Search for the cell housing the specified text and yield its (x, y) center coordinate. 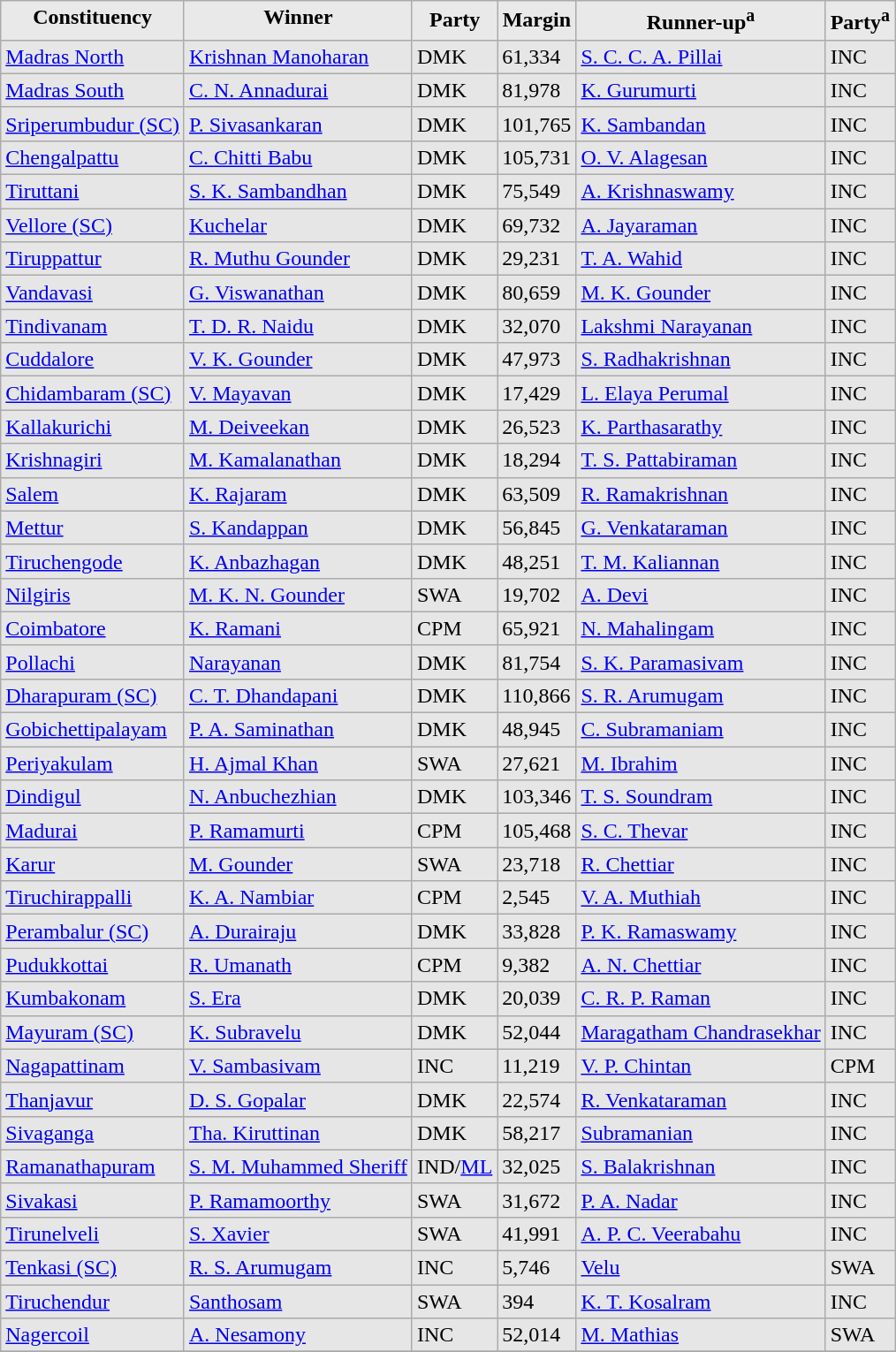
Kallakurichi (93, 427)
Vellore (SC) (93, 225)
Sivakasi (93, 1200)
V. P. Chintan (701, 1066)
V. K. Gounder (298, 360)
Runner-upa (701, 21)
58,217 (537, 1133)
81,754 (537, 662)
G. Viswanathan (298, 292)
Cuddalore (93, 360)
Partya (860, 21)
P. Sivasankaran (298, 124)
R. Venkataraman (701, 1099)
Krishnan Manoharan (298, 57)
Dindigul (93, 797)
Ramanathapuram (93, 1166)
75,549 (537, 192)
M. Kamalanathan (298, 460)
Maragatham Chandrasekhar (701, 1032)
V. A. Muthiah (701, 898)
69,732 (537, 225)
G. Venkataraman (701, 528)
Kuchelar (298, 225)
Tiruppattur (93, 259)
A. Krishnaswamy (701, 192)
K. Rajaram (298, 494)
Constituency (93, 21)
Narayanan (298, 662)
110,866 (537, 695)
Sivaganga (93, 1133)
Lakshmi Narayanan (701, 326)
L. Elaya Perumal (701, 393)
A. Devi (701, 595)
T. S. Pattabiraman (701, 460)
52,014 (537, 1335)
A. N. Chettiar (701, 965)
R. Ramakrishnan (701, 494)
56,845 (537, 528)
Sriperumbudur (SC) (93, 124)
32,025 (537, 1166)
A. P. C. Veerabahu (701, 1234)
Coimbatore (93, 628)
K. Subravelu (298, 1032)
Mettur (93, 528)
41,991 (537, 1234)
81,978 (537, 90)
S. Balakrishnan (701, 1166)
C. Subramaniam (701, 730)
Nagapattinam (93, 1066)
S. Xavier (298, 1234)
Thanjavur (93, 1099)
S. R. Arumugam (701, 695)
K. Anbazhagan (298, 561)
31,672 (537, 1200)
K. A. Nambiar (298, 898)
M. Deiveekan (298, 427)
M. K. Gounder (701, 292)
Tiruttani (93, 192)
Nilgiris (93, 595)
P. Ramamoorthy (298, 1200)
R. Umanath (298, 965)
103,346 (537, 797)
Tiruchengode (93, 561)
C. Chitti Babu (298, 157)
K. T. Kosalram (701, 1302)
P. K. Ramaswamy (701, 931)
M. Ibrahim (701, 763)
S. C. C. A. Pillai (701, 57)
R. S. Arumugam (298, 1268)
D. S. Gopalar (298, 1099)
S. K. Paramasivam (701, 662)
Tindivanam (93, 326)
S. C. Thevar (701, 831)
48,251 (537, 561)
Nagercoil (93, 1335)
A. Durairaju (298, 931)
C. R. P. Raman (701, 999)
R. Chettiar (701, 864)
Perambalur (SC) (93, 931)
S. M. Muhammed Sheriff (298, 1166)
33,828 (537, 931)
P. A. Nadar (701, 1200)
Tha. Kiruttinan (298, 1133)
A. Nesamony (298, 1335)
27,621 (537, 763)
19,702 (537, 595)
P. A. Saminathan (298, 730)
C. N. Annadurai (298, 90)
Party (454, 21)
M. K. N. Gounder (298, 595)
Pollachi (93, 662)
T. A. Wahid (701, 259)
48,945 (537, 730)
Madras North (93, 57)
T. M. Kaliannan (701, 561)
K. Ramani (298, 628)
N. Anbuchezhian (298, 797)
Vandavasi (93, 292)
61,334 (537, 57)
18,294 (537, 460)
105,731 (537, 157)
IND/ML (454, 1166)
11,219 (537, 1066)
Dharapuram (SC) (93, 695)
C. T. Dhandapani (298, 695)
S. Era (298, 999)
O. V. Alagesan (701, 157)
80,659 (537, 292)
Tirunelveli (93, 1234)
Subramanian (701, 1133)
47,973 (537, 360)
Gobichettipalayam (93, 730)
29,231 (537, 259)
T. S. Soundram (701, 797)
394 (537, 1302)
22,574 (537, 1099)
Tenkasi (SC) (93, 1268)
T. D. R. Naidu (298, 326)
5,746 (537, 1268)
Karur (93, 864)
Velu (701, 1268)
Kumbakonam (93, 999)
V. Mayavan (298, 393)
N. Mahalingam (701, 628)
Santhosam (298, 1302)
101,765 (537, 124)
Tiruchirappalli (93, 898)
Krishnagiri (93, 460)
Chidambaram (SC) (93, 393)
52,044 (537, 1032)
S. Radhakrishnan (701, 360)
K. Gurumurti (701, 90)
Winner (298, 21)
2,545 (537, 898)
P. Ramamurti (298, 831)
Mayuram (SC) (93, 1032)
9,382 (537, 965)
Periyakulam (93, 763)
65,921 (537, 628)
Madurai (93, 831)
Salem (93, 494)
S. Kandappan (298, 528)
17,429 (537, 393)
Margin (537, 21)
26,523 (537, 427)
K. Sambandan (701, 124)
Chengalpattu (93, 157)
63,509 (537, 494)
23,718 (537, 864)
S. K. Sambandhan (298, 192)
V. Sambasivam (298, 1066)
A. Jayaraman (701, 225)
M. Gounder (298, 864)
20,039 (537, 999)
H. Ajmal Khan (298, 763)
M. Mathias (701, 1335)
R. Muthu Gounder (298, 259)
105,468 (537, 831)
Tiruchendur (93, 1302)
Madras South (93, 90)
32,070 (537, 326)
K. Parthasarathy (701, 427)
Pudukkottai (93, 965)
